Determine the (x, y) coordinate at the center of the cell enclosing the given text.  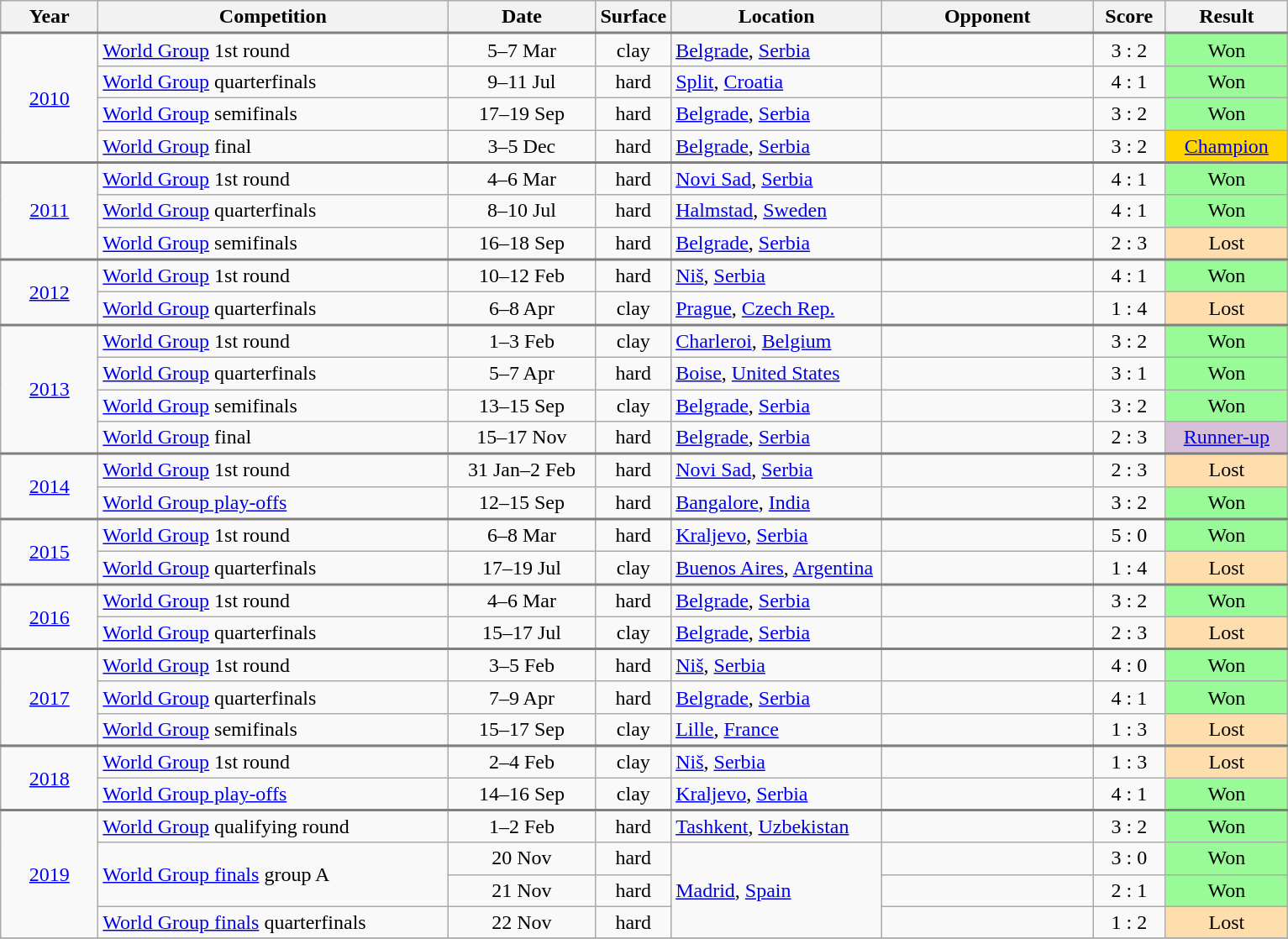
Charleroi, Belgium (776, 341)
Halmstad, Sweden (776, 211)
Champion (1227, 146)
2018 (50, 778)
2019 (50, 873)
5–7 Apr (522, 373)
Opponent (988, 17)
20 Nov (522, 858)
2011 (50, 211)
8–10 Jul (522, 211)
2013 (50, 390)
Competition (273, 17)
Prague, Czech Rep. (776, 309)
Split, Croatia (776, 81)
Madrid, Spain (776, 890)
Bangalore, India (776, 502)
1–2 Feb (522, 826)
6–8 Apr (522, 309)
2016 (50, 616)
14–16 Sep (522, 794)
17–19 Jul (522, 568)
5–7 Mar (522, 50)
12–15 Sep (522, 502)
World Group finals quarterfinals (273, 922)
15–17 Nov (522, 438)
Location (776, 17)
Buenos Aires, Argentina (776, 568)
15–17 Sep (522, 729)
2 : 1 (1129, 890)
2–4 Feb (522, 761)
Tashkent, Uzbekistan (776, 826)
1–3 Feb (522, 341)
Year (50, 17)
16–18 Sep (522, 244)
31 Jan–2 Feb (522, 470)
7–9 Apr (522, 697)
Boise, United States (776, 373)
6–8 Mar (522, 536)
4 : 0 (1129, 665)
13–15 Sep (522, 406)
3–5 Dec (522, 146)
22 Nov (522, 922)
Result (1227, 17)
World Group qualifying round (273, 826)
Date (522, 17)
1 : 2 (1129, 922)
3 : 1 (1129, 373)
2014 (50, 486)
5 : 0 (1129, 536)
3–5 Feb (522, 665)
2012 (50, 292)
2010 (50, 98)
World Group finals group A (273, 874)
Surface (633, 17)
17–19 Sep (522, 113)
10–12 Feb (522, 275)
Score (1129, 17)
2017 (50, 697)
2015 (50, 552)
3 : 0 (1129, 858)
9–11 Jul (522, 81)
15–17 Jul (522, 632)
Lille, France (776, 729)
Runner-up (1227, 438)
21 Nov (522, 890)
